Return (X, Y) of the center of cell containing provided text 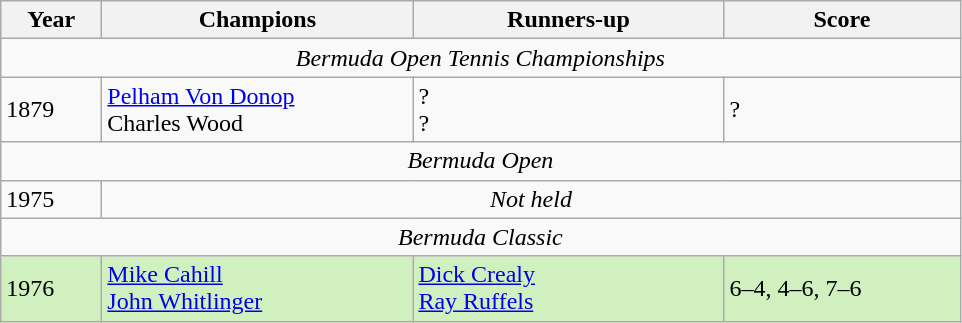
Mike Cahill John Whitlinger (258, 288)
Dick Crealy Ray Ruffels (568, 288)
Score (842, 20)
6–4, 4–6, 7–6 (842, 288)
1976 (52, 288)
Bermuda Open Tennis Championships (480, 58)
? (842, 110)
Runners-up (568, 20)
Bermuda Classic (480, 237)
1879 (52, 110)
? ? (568, 110)
1975 (52, 199)
Year (52, 20)
Champions (258, 20)
Not held (531, 199)
Pelham Von Donop Charles Wood (258, 110)
Bermuda Open (480, 161)
